From the cell containing the given text, extract its center point as [x, y] coordinate. 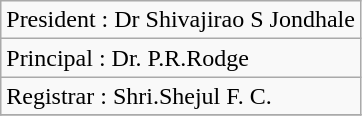
President : Dr Shivajirao S Jondhale [181, 20]
Principal : Dr. P.R.Rodge [181, 58]
Registrar : Shri.Shejul F. C. [181, 96]
